Return the (X, Y) coordinate for the center point of the cell that contains the specified text.  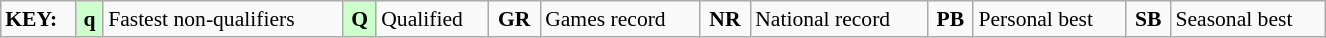
National record (838, 19)
Seasonal best (1248, 19)
KEY: (38, 19)
SB (1148, 19)
Qualified (432, 19)
NR (725, 19)
Games record (620, 19)
Personal best (1049, 19)
Q (360, 19)
q (90, 19)
GR (514, 19)
Fastest non-qualifiers (223, 19)
PB (950, 19)
